For the text-containing cell, return its midpoint in [X, Y] coordinate format. 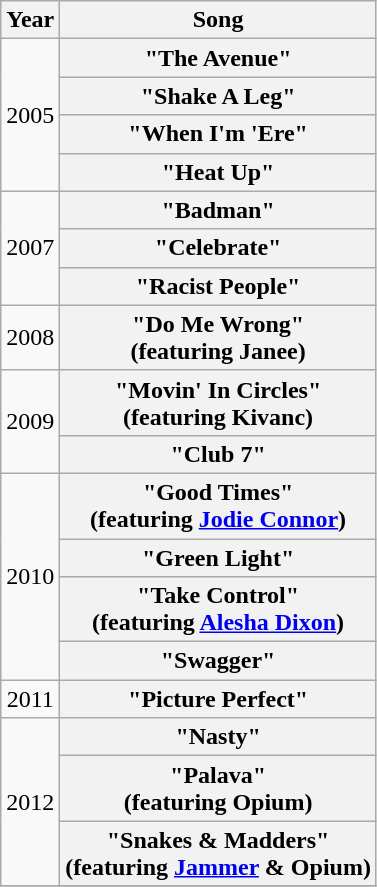
2007 [30, 248]
"Nasty" [218, 737]
"Swagger" [218, 661]
Year [30, 20]
"Badman" [218, 210]
"Shake A Leg" [218, 96]
"Movin' In Circles"(featuring Kivanc) [218, 402]
2008 [30, 338]
2012 [30, 802]
"Green Light" [218, 557]
"Good Times"(featuring Jodie Connor) [218, 506]
"Picture Perfect" [218, 699]
"The Avenue" [218, 58]
"When I'm 'Ere" [218, 134]
"Snakes & Madders"(featuring Jammer & Opium) [218, 854]
"Take Control"(featuring Alesha Dixon) [218, 610]
"Club 7" [218, 454]
2009 [30, 422]
"Palava"(featuring Opium) [218, 788]
"Do Me Wrong"(featuring Janee) [218, 338]
2005 [30, 115]
Song [218, 20]
2011 [30, 699]
"Celebrate" [218, 248]
"Heat Up" [218, 172]
2010 [30, 576]
"Racist People" [218, 286]
